Provide the (x, y) coordinate of the cell's center where the given text is located.  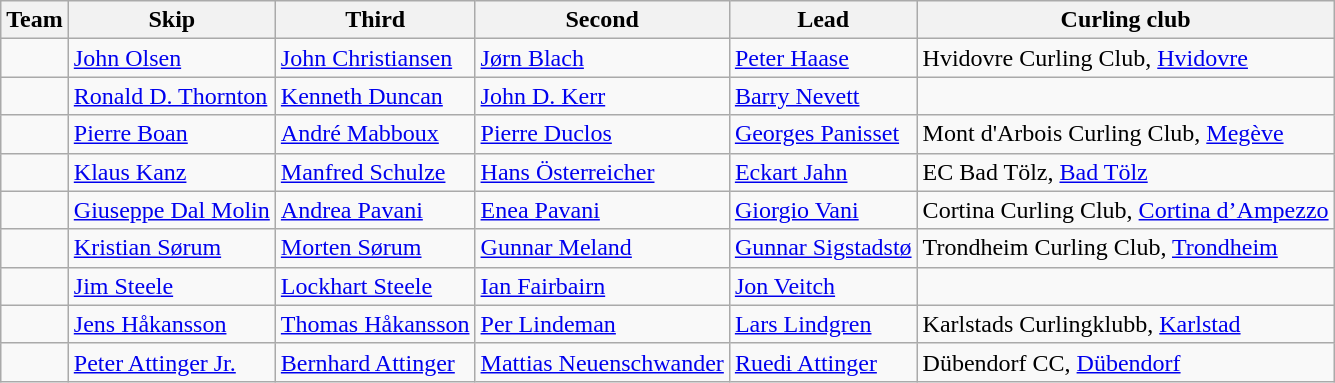
Gunnar Meland (602, 248)
Ruedi Attinger (823, 362)
Hvidovre Curling Club, Hvidovre (1126, 58)
Kenneth Duncan (375, 96)
Gunnar Sigstadstø (823, 248)
Bernhard Attinger (375, 362)
Jim Steele (172, 286)
Mattias Neuenschwander (602, 362)
Lockhart Steele (375, 286)
Enea Pavani (602, 210)
Georges Panisset (823, 134)
Ian Fairbairn (602, 286)
André Mabboux (375, 134)
EC Bad Tölz, Bad Tölz (1126, 172)
Andrea Pavani (375, 210)
Per Lindeman (602, 324)
Second (602, 20)
John D. Kerr (602, 96)
Manfred Schulze (375, 172)
Thomas Håkansson (375, 324)
Barry Nevett (823, 96)
Skip (172, 20)
Mont d'Arbois Curling Club, Megève (1126, 134)
Jørn Blach (602, 58)
Hans Österreicher (602, 172)
Team (35, 20)
Eckart Jahn (823, 172)
Peter Haase (823, 58)
Dübendorf CC, Dübendorf (1126, 362)
Giorgio Vani (823, 210)
Morten Sørum (375, 248)
Karlstads Curlingklubb, Karlstad (1126, 324)
Pierre Duclos (602, 134)
Kristian Sørum (172, 248)
Lars Lindgren (823, 324)
Trondheim Curling Club, Trondheim (1126, 248)
Cortina Curling Club, Cortina d’Ampezzo (1126, 210)
John Christiansen (375, 58)
Pierre Boan (172, 134)
Jon Veitch (823, 286)
Ronald D. Thornton (172, 96)
Klaus Kanz (172, 172)
Third (375, 20)
Curling club (1126, 20)
Jens Håkansson (172, 324)
Peter Attinger Jr. (172, 362)
Giuseppe Dal Molin (172, 210)
John Olsen (172, 58)
Lead (823, 20)
